Return (x, y) of the center of cell containing provided text 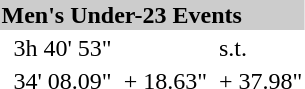
s.t. (260, 48)
3h 40' 53" (62, 48)
Men's Under-23 Events (152, 15)
